Scan for the cell matching the given text and deliver its [x, y] coordinate at center. 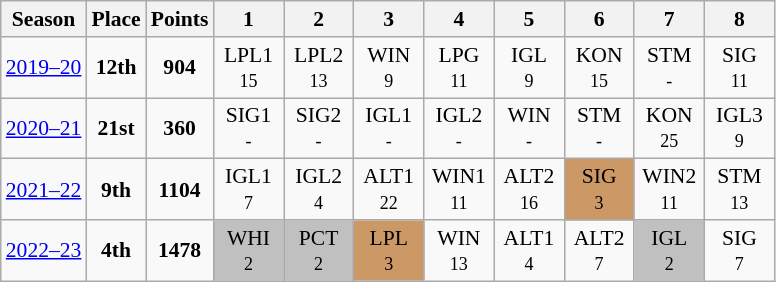
LPG11 [459, 68]
360 [180, 128]
KON25 [669, 128]
4th [116, 250]
STM13 [739, 190]
2 [319, 19]
904 [180, 68]
1 [248, 19]
SIG1- [248, 128]
12th [116, 68]
IGL24 [319, 190]
Season [44, 19]
PCT2 [319, 250]
WIN211 [669, 190]
6 [599, 19]
Points [180, 19]
8 [739, 19]
LPL115 [248, 68]
SIG11 [739, 68]
21st [116, 128]
ALT14 [529, 250]
WHI2 [248, 250]
WIN13 [459, 250]
WIN111 [459, 190]
4 [459, 19]
ALT122 [389, 190]
1478 [180, 250]
KON15 [599, 68]
7 [669, 19]
ALT27 [599, 250]
5 [529, 19]
SIG7 [739, 250]
IGL2- [459, 128]
IGL9 [529, 68]
IGL1- [389, 128]
9th [116, 190]
2021–22 [44, 190]
3 [389, 19]
IGL17 [248, 190]
2019–20 [44, 68]
ALT216 [529, 190]
LPL213 [319, 68]
2022–23 [44, 250]
LPL3 [389, 250]
SIG2- [319, 128]
WIN9 [389, 68]
1104 [180, 190]
WIN- [529, 128]
IGL2 [669, 250]
SIG3 [599, 190]
2020–21 [44, 128]
Place [116, 19]
IGL39 [739, 128]
